Find where the given text appears and provide that cell's center as (x, y) coordinate. 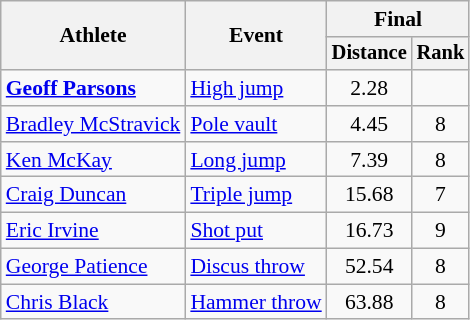
Pole vault (256, 124)
Athlete (94, 36)
15.68 (370, 195)
Craig Duncan (94, 195)
Long jump (256, 160)
7 (441, 195)
9 (441, 231)
Ken McKay (94, 160)
Chris Black (94, 302)
Geoff Parsons (94, 88)
Discus throw (256, 267)
Hammer throw (256, 302)
Event (256, 36)
High jump (256, 88)
Shot put (256, 231)
George Patience (94, 267)
7.39 (370, 160)
4.45 (370, 124)
Rank (441, 54)
63.88 (370, 302)
Distance (370, 54)
2.28 (370, 88)
Eric Irvine (94, 231)
Triple jump (256, 195)
Bradley McStravick (94, 124)
16.73 (370, 231)
Final (398, 19)
52.54 (370, 267)
